Return [X, Y] of the center of cell containing provided text 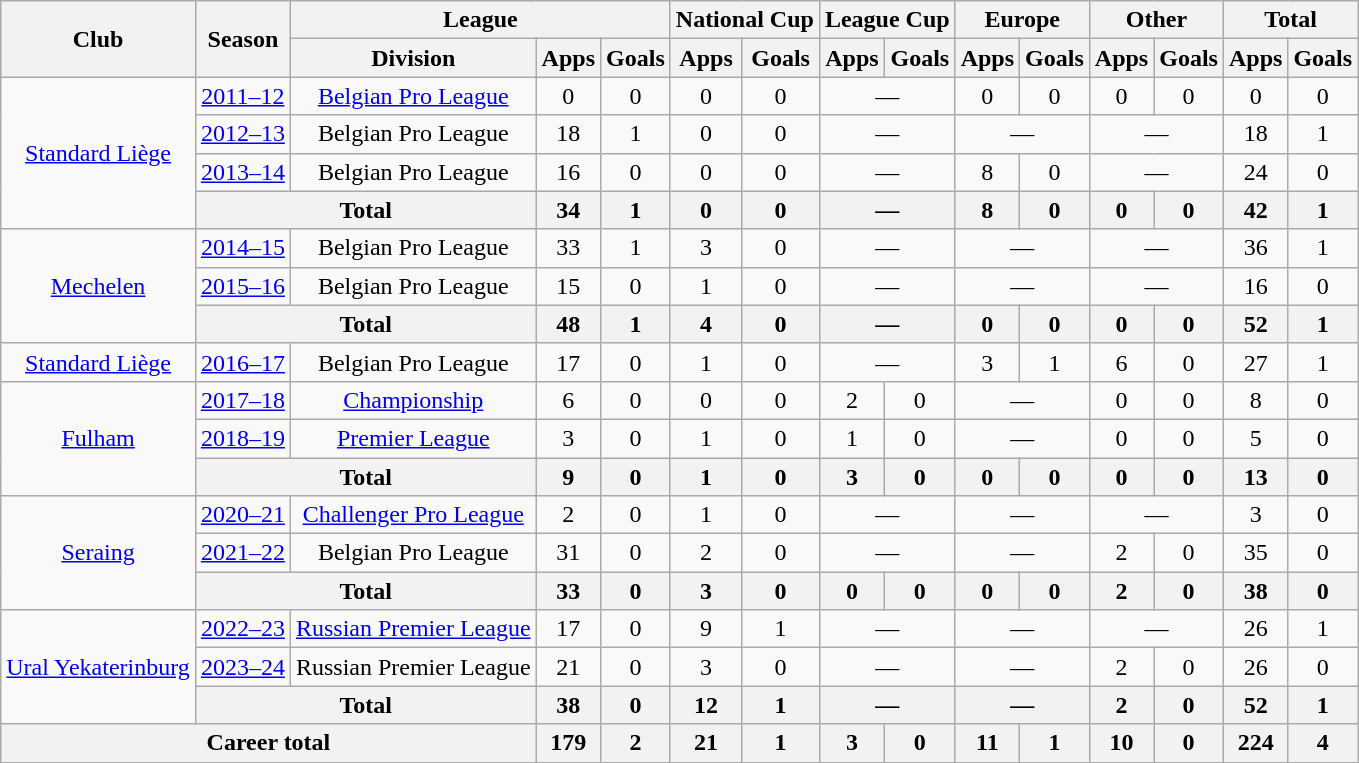
12 [706, 705]
Challenger Pro League [413, 515]
36 [1255, 248]
Championship [413, 400]
5 [1255, 438]
Career total [268, 743]
224 [1255, 743]
24 [1255, 172]
Club [98, 39]
2022–23 [242, 629]
League [480, 20]
Other [1156, 20]
Season [242, 39]
13 [1255, 477]
Ural Yekaterinburg [98, 667]
Seraing [98, 553]
31 [568, 553]
2015–16 [242, 286]
2016–17 [242, 362]
Mechelen [98, 286]
2012–13 [242, 134]
Fulham [98, 438]
34 [568, 210]
48 [568, 324]
27 [1255, 362]
Premier League [413, 438]
2021–22 [242, 553]
2020–21 [242, 515]
2023–24 [242, 667]
League Cup [887, 20]
42 [1255, 210]
2018–19 [242, 438]
Europe [1022, 20]
15 [568, 286]
2014–15 [242, 248]
2017–18 [242, 400]
10 [1121, 743]
35 [1255, 553]
2013–14 [242, 172]
179 [568, 743]
National Cup [744, 20]
Division [413, 58]
11 [987, 743]
2011–12 [242, 96]
